Find where the given text appears and provide that cell's center as (x, y) coordinate. 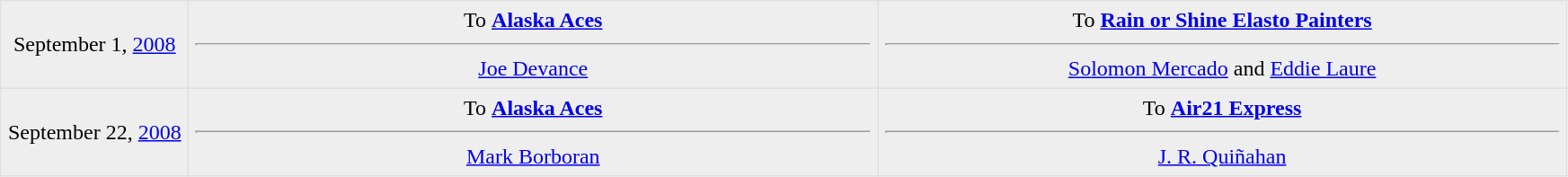
To Rain or Shine Elasto PaintersSolomon Mercado and Eddie Laure (1222, 45)
To Air21 ExpressJ. R. Quiñahan (1222, 132)
September 1, 2008 (95, 45)
September 22, 2008 (95, 132)
To Alaska AcesJoe Devance (534, 45)
To Alaska AcesMark Borboran (534, 132)
